Return the [X, Y] coordinate for the center point of the cell that contains the specified text.  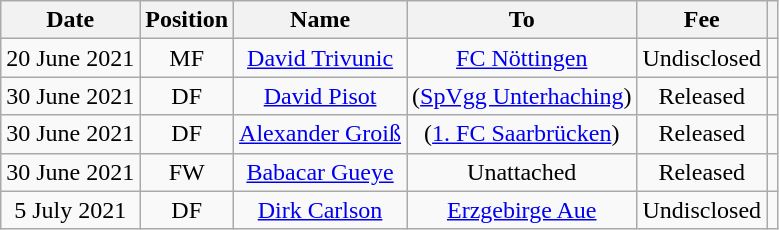
Erzgebirge Aue [522, 210]
Dirk Carlson [320, 210]
David Trivunic [320, 58]
FW [187, 172]
To [522, 20]
(SpVgg Unterhaching) [522, 96]
Fee [702, 20]
Position [187, 20]
David Pisot [320, 96]
Unattached [522, 172]
20 June 2021 [70, 58]
(1. FC Saarbrücken) [522, 134]
Alexander Groiß [320, 134]
Babacar Gueye [320, 172]
5 July 2021 [70, 210]
Name [320, 20]
Date [70, 20]
FC Nöttingen [522, 58]
MF [187, 58]
